Pinpoint the cell where the given text exists, returning its (X, Y) midpoint coordinate. 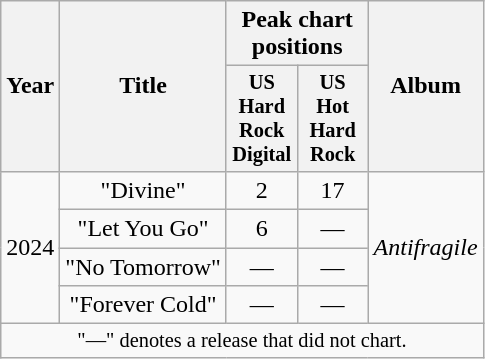
"Let You Go" (144, 229)
"Forever Cold" (144, 305)
US Hot Hard Rock (332, 119)
2 (262, 190)
US Hard Rock Digital (262, 119)
Album (426, 86)
2024 (30, 247)
17 (332, 190)
"Divine" (144, 190)
Title (144, 86)
Peak chart positions (297, 34)
Year (30, 86)
Antifragile (426, 247)
"—" denotes a release that did not chart. (242, 341)
"No Tomorrow" (144, 267)
6 (262, 229)
